Return the (x, y) coordinate for the center point of the cell that contains the specified text.  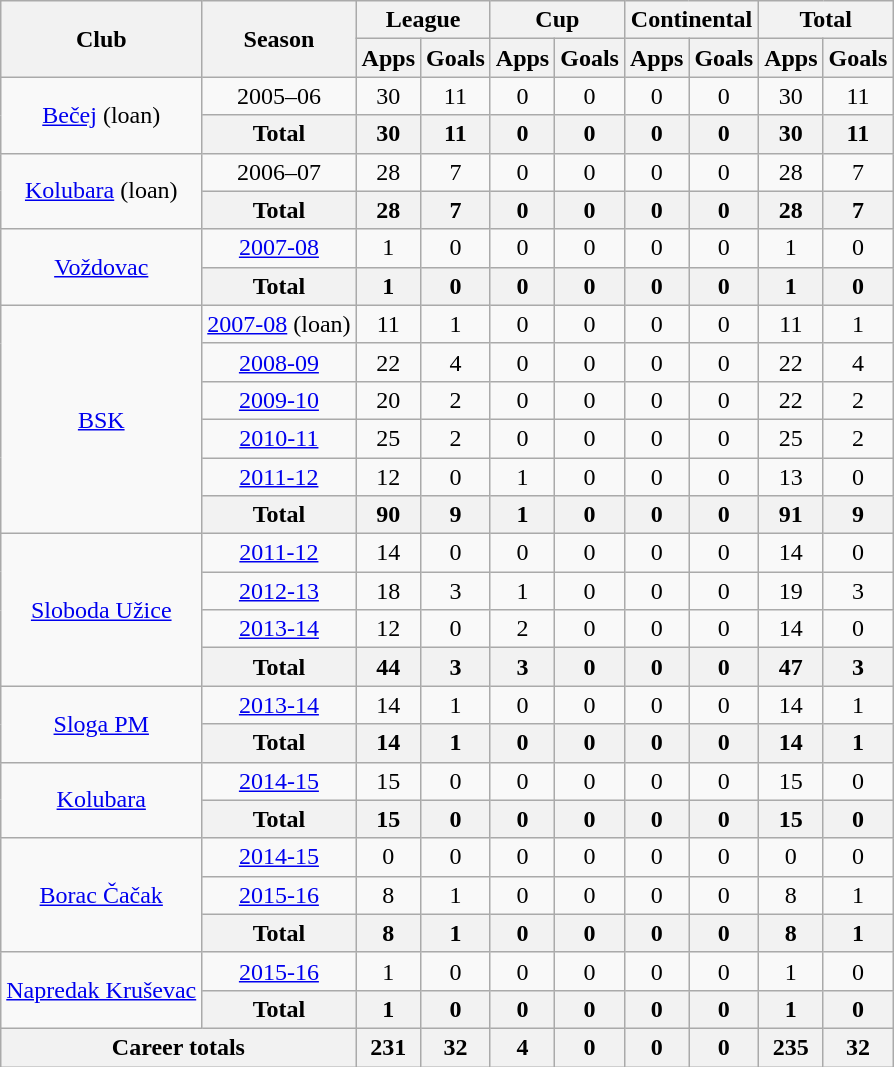
2007-08 (loan) (279, 324)
44 (388, 667)
19 (791, 591)
Voždovac (102, 267)
2007-08 (279, 248)
Career totals (178, 1047)
2008-09 (279, 362)
2005–06 (279, 96)
18 (388, 591)
2009-10 (279, 400)
235 (791, 1047)
231 (388, 1047)
91 (791, 515)
Bečej (loan) (102, 115)
2006–07 (279, 172)
47 (791, 667)
Borac Čačak (102, 895)
Club (102, 39)
Sloboda Užice (102, 610)
Kolubara (102, 800)
Napredak Kruševac (102, 990)
90 (388, 515)
League (423, 20)
Continental (691, 20)
20 (388, 400)
Sloga PM (102, 724)
2010-11 (279, 438)
Cup (557, 20)
Kolubara (loan) (102, 191)
13 (791, 477)
2012-13 (279, 591)
Season (279, 39)
BSK (102, 419)
